For the text-containing cell, return its midpoint in (x, y) coordinate format. 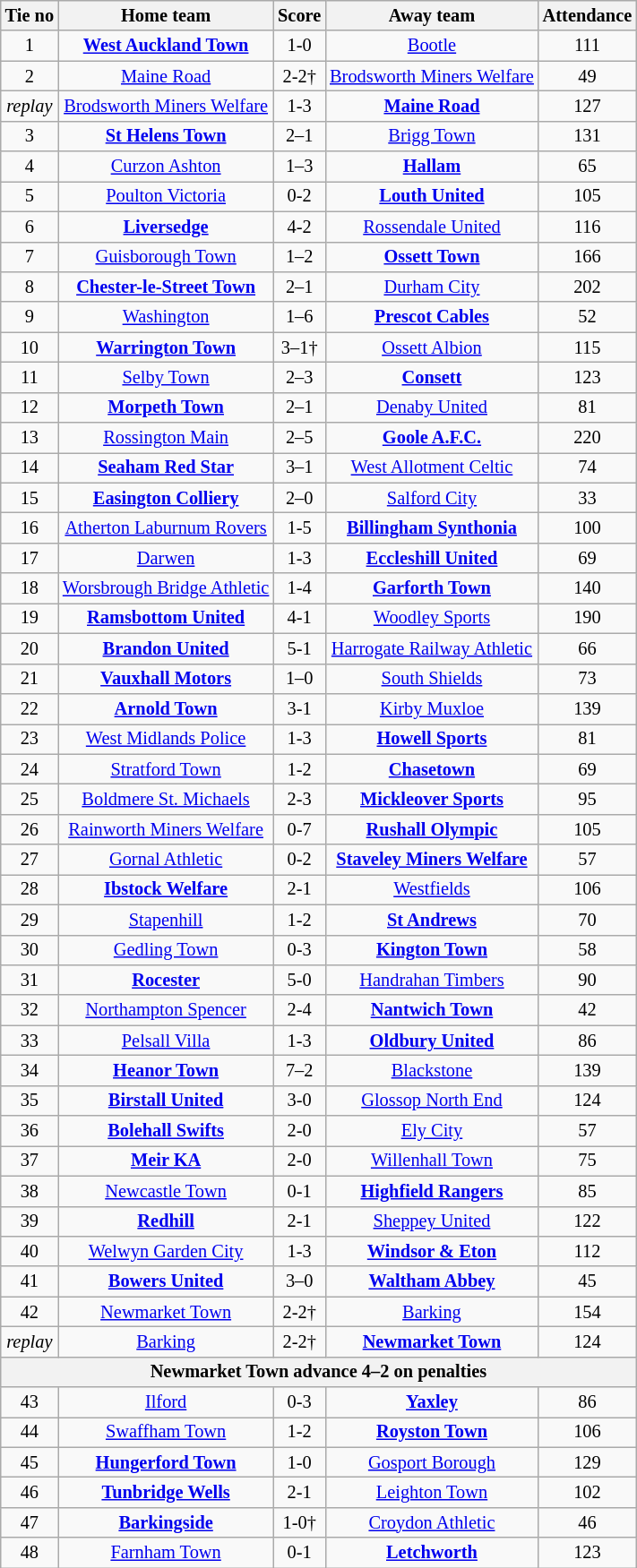
Letchworth (432, 1553)
7 (30, 257)
Seaham Red Star (166, 467)
10 (30, 347)
Farnham Town (166, 1553)
90 (588, 980)
100 (588, 527)
Rossington Main (166, 438)
Gedling Town (166, 950)
23 (30, 739)
19 (30, 618)
7–2 (299, 1070)
Nantwich Town (432, 1010)
Harrogate Railway Athletic (432, 648)
Consett (432, 377)
1–3 (299, 167)
Goole A.F.C. (432, 438)
2-3 (299, 799)
43 (30, 1402)
220 (588, 438)
49 (588, 76)
3 (30, 136)
202 (588, 287)
Ibstock Welfare (166, 889)
47 (30, 1522)
44 (30, 1432)
Howell Sports (432, 739)
0-7 (299, 829)
Garforth Town (432, 588)
Poulton Victoria (166, 196)
9 (30, 317)
36 (30, 1131)
Bolehall Swifts (166, 1131)
Royston Town (432, 1432)
20 (30, 648)
Ossett Town (432, 257)
Blackstone (432, 1070)
3–0 (299, 1281)
14 (30, 467)
Bootle (432, 46)
32 (30, 1010)
Kington Town (432, 950)
70 (588, 920)
Gosport Borough (432, 1462)
Brandon United (166, 648)
Northampton Spencer (166, 1010)
127 (588, 106)
Score (299, 15)
122 (588, 1221)
1-0† (299, 1522)
2–5 (299, 438)
29 (30, 920)
Windsor & Eton (432, 1251)
St Andrews (432, 920)
Birstall United (166, 1101)
Barkingside (166, 1522)
Rushall Olympic (432, 829)
Pelsall Villa (166, 1041)
Westfields (432, 889)
65 (588, 167)
166 (588, 257)
17 (30, 558)
129 (588, 1462)
Easington Colliery (166, 498)
34 (30, 1070)
Rossendale United (432, 227)
190 (588, 618)
Curzon Ashton (166, 167)
Newmarket Town advance 4–2 on penalties (319, 1372)
3–1 (299, 467)
85 (588, 1191)
Denaby United (432, 407)
Heanor Town (166, 1070)
2-4 (299, 1010)
Away team (432, 15)
15 (30, 498)
Sheppey United (432, 1221)
140 (588, 588)
Brigg Town (432, 136)
Ramsbottom United (166, 618)
2–0 (299, 498)
Stratford Town (166, 769)
30 (30, 950)
102 (588, 1493)
Attendance (588, 15)
95 (588, 799)
St Helens Town (166, 136)
Atherton Laburnum Rovers (166, 527)
52 (588, 317)
21 (30, 679)
Billingham Synthonia (432, 527)
Kirby Muxloe (432, 708)
27 (30, 860)
26 (30, 829)
Ely City (432, 1131)
West Allotment Celtic (432, 467)
Washington (166, 317)
6 (30, 227)
131 (588, 136)
18 (30, 588)
Boldmere St. Michaels (166, 799)
Mickleover Sports (432, 799)
Croydon Athletic (432, 1522)
Home team (166, 15)
24 (30, 769)
Oldbury United (432, 1041)
8 (30, 287)
11 (30, 377)
Redhill (166, 1221)
Louth United (432, 196)
4-2 (299, 227)
Yaxley (432, 1402)
Swaffham Town (166, 1432)
Newcastle Town (166, 1191)
38 (30, 1191)
75 (588, 1161)
West Midlands Police (166, 739)
Chasetown (432, 769)
Woodley Sports (432, 618)
13 (30, 438)
2–3 (299, 377)
Willenhall Town (432, 1161)
73 (588, 679)
12 (30, 407)
154 (588, 1312)
Bowers United (166, 1281)
Rocester (166, 980)
Arnold Town (166, 708)
3–1† (299, 347)
58 (588, 950)
1-5 (299, 527)
Selby Town (166, 377)
74 (588, 467)
Gornal Athletic (166, 860)
Vauxhall Motors (166, 679)
3-1 (299, 708)
Durham City (432, 287)
2 (30, 76)
Worsbrough Bridge Athletic (166, 588)
Welwyn Garden City (166, 1251)
Waltham Abbey (432, 1281)
Guisborough Town (166, 257)
3-0 (299, 1101)
111 (588, 46)
West Auckland Town (166, 46)
22 (30, 708)
1–6 (299, 317)
1-4 (299, 588)
25 (30, 799)
Hungerford Town (166, 1462)
Hallam (432, 167)
Stapenhill (166, 920)
4-1 (299, 618)
Ilford (166, 1402)
1–0 (299, 679)
66 (588, 648)
Liversedge (166, 227)
Darwen (166, 558)
Chester-le-Street Town (166, 287)
35 (30, 1101)
Leighton Town (432, 1493)
40 (30, 1251)
Morpeth Town (166, 407)
1–2 (299, 257)
Meir KA (166, 1161)
1 (30, 46)
115 (588, 347)
Handrahan Timbers (432, 980)
31 (30, 980)
Highfield Rangers (432, 1191)
48 (30, 1553)
5 (30, 196)
Staveley Miners Welfare (432, 860)
Eccleshill United (432, 558)
4 (30, 167)
South Shields (432, 679)
Salford City (432, 498)
5-0 (299, 980)
Ossett Albion (432, 347)
112 (588, 1251)
Glossop North End (432, 1101)
16 (30, 527)
5-1 (299, 648)
Rainworth Miners Welfare (166, 829)
116 (588, 227)
39 (30, 1221)
37 (30, 1161)
Warrington Town (166, 347)
28 (30, 889)
Prescot Cables (432, 317)
Tunbridge Wells (166, 1493)
Tie no (30, 15)
41 (30, 1281)
